Locate the cell with the specified text and output its [x, y] center coordinate. 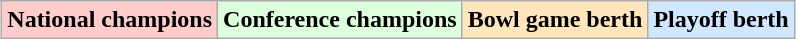
Bowl game berth [555, 20]
Playoff berth [721, 20]
Conference champions [340, 20]
National champions [110, 20]
